From the cell containing the given text, extract its center point as [X, Y] coordinate. 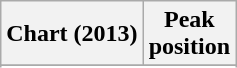
Peakposition [189, 34]
Chart (2013) [72, 34]
